Find where the given text appears and provide that cell's center as (x, y) coordinate. 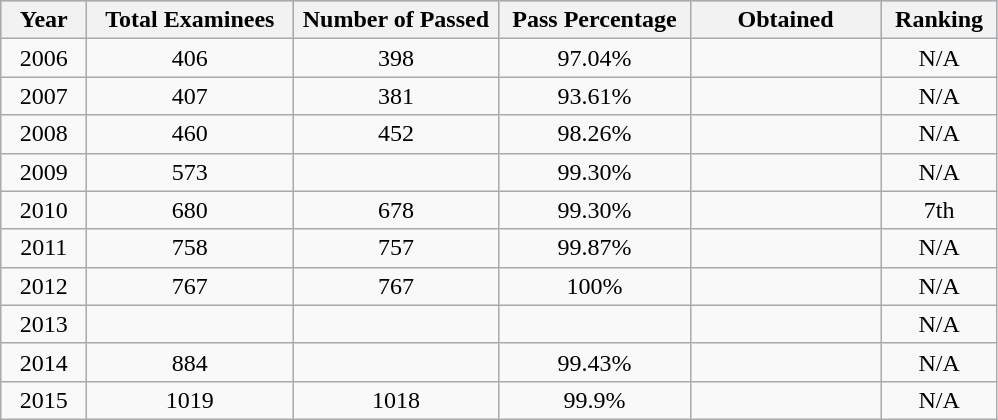
Number of Passed (396, 20)
2006 (44, 58)
398 (396, 58)
100% (594, 286)
573 (190, 172)
757 (396, 248)
Ranking (939, 20)
97.04% (594, 58)
2013 (44, 324)
1018 (396, 400)
1019 (190, 400)
758 (190, 248)
2009 (44, 172)
2012 (44, 286)
884 (190, 362)
93.61% (594, 96)
2007 (44, 96)
Year (44, 20)
452 (396, 134)
99.43% (594, 362)
98.26% (594, 134)
680 (190, 210)
2015 (44, 400)
2011 (44, 248)
406 (190, 58)
381 (396, 96)
99.87% (594, 248)
678 (396, 210)
99.9% (594, 400)
Obtained (786, 20)
2010 (44, 210)
407 (190, 96)
460 (190, 134)
Pass Percentage (594, 20)
7th (939, 210)
Total Examinees (190, 20)
2008 (44, 134)
2014 (44, 362)
